Provide the (X, Y) coordinate of the cell's center where the given text is located.  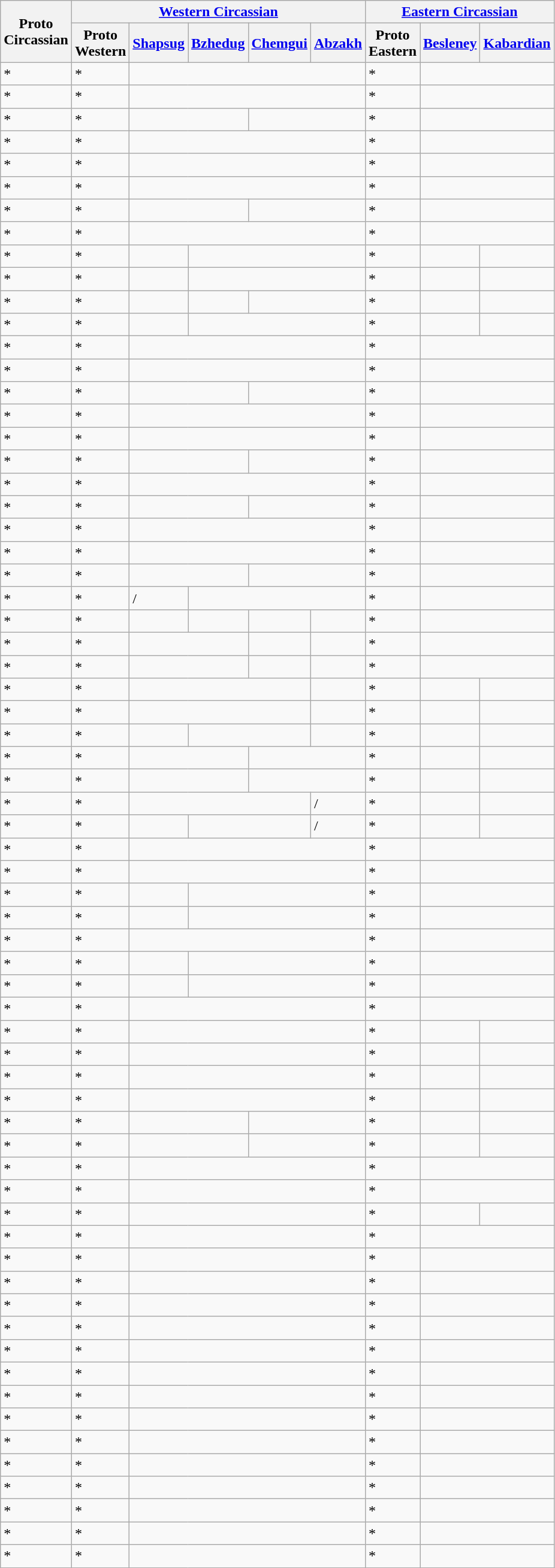
ProtoCircassian (36, 31)
Eastern Circassian (460, 12)
Bzhedug (218, 43)
Chemgui (279, 43)
Western Circassian (218, 12)
ProtoEastern (393, 43)
Besleney (450, 43)
Shapsug (159, 43)
Abzakh (338, 43)
Kabardian (517, 43)
ProtoWestern (100, 43)
